Output the [x, y] coordinate of the center of the cell containing the given text.  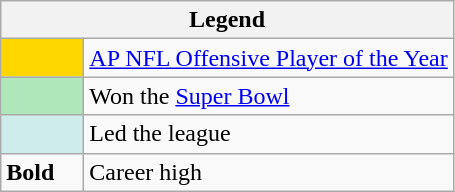
Legend [228, 20]
AP NFL Offensive Player of the Year [268, 58]
Career high [268, 172]
Bold [42, 172]
Led the league [268, 134]
Won the Super Bowl [268, 96]
